Extract the [x, y] coordinate from the center of the cell holding the provided text.  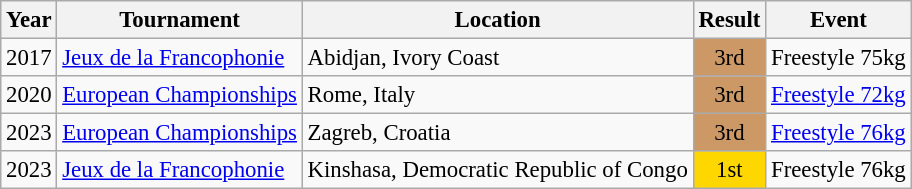
Zagreb, Croatia [498, 133]
Result [730, 20]
Tournament [180, 20]
Rome, Italy [498, 95]
1st [730, 170]
Freestyle 75kg [838, 58]
Location [498, 20]
Freestyle 72kg [838, 95]
2020 [29, 95]
Year [29, 20]
2017 [29, 58]
Event [838, 20]
Kinshasa, Democratic Republic of Congo [498, 170]
Abidjan, Ivory Coast [498, 58]
